Return the [x, y] coordinate for the center point of the cell that contains the specified text.  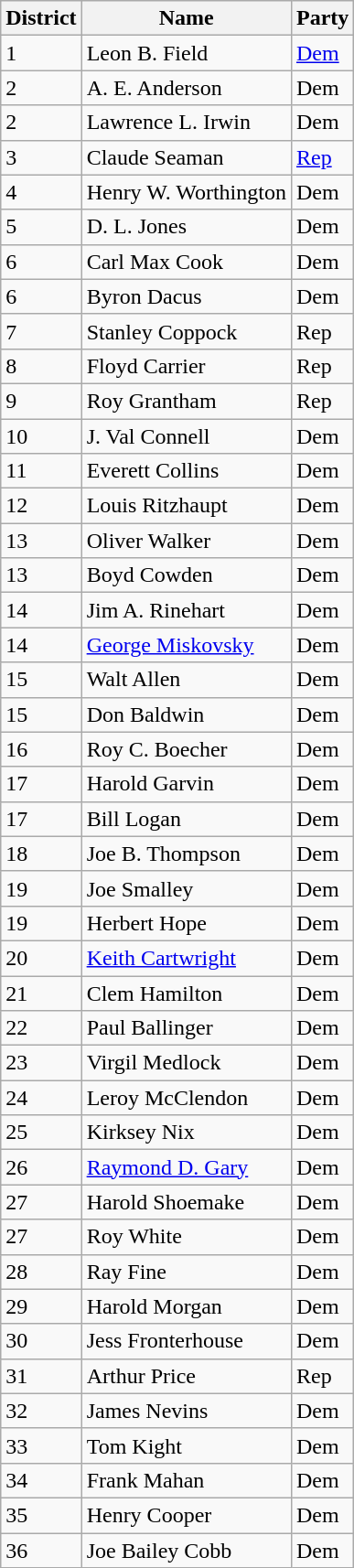
Jim A. Rinehart [187, 610]
Joe Bailey Cobb [187, 1551]
24 [41, 1098]
Virgil Medlock [187, 1063]
Herbert Hope [187, 923]
Henry W. Worthington [187, 192]
22 [41, 1028]
Bill Logan [187, 819]
Tom Kight [187, 1445]
District [41, 18]
Roy White [187, 1237]
29 [41, 1306]
16 [41, 749]
7 [41, 331]
26 [41, 1167]
30 [41, 1341]
Name [187, 18]
Ray Fine [187, 1272]
Raymond D. Gary [187, 1167]
Everett Collins [187, 471]
18 [41, 854]
Floyd Carrier [187, 366]
A. E. Anderson [187, 88]
Jess Fronterhouse [187, 1341]
D. L. Jones [187, 227]
25 [41, 1133]
3 [41, 157]
35 [41, 1515]
10 [41, 436]
Walt Allen [187, 680]
34 [41, 1480]
23 [41, 1063]
George Miskovsky [187, 645]
Harold Garvin [187, 784]
J. Val Connell [187, 436]
9 [41, 401]
1 [41, 53]
Harold Shoemake [187, 1202]
Byron Dacus [187, 296]
28 [41, 1272]
11 [41, 471]
Party [322, 18]
Joe Smalley [187, 888]
8 [41, 366]
21 [41, 993]
Roy C. Boecher [187, 749]
4 [41, 192]
James Nevins [187, 1411]
Roy Grantham [187, 401]
20 [41, 958]
Keith Cartwright [187, 958]
Clem Hamilton [187, 993]
Joe B. Thompson [187, 854]
Stanley Coppock [187, 331]
5 [41, 227]
Henry Cooper [187, 1515]
Carl Max Cook [187, 262]
Lawrence L. Irwin [187, 123]
Boyd Cowden [187, 575]
Frank Mahan [187, 1480]
Arthur Price [187, 1376]
Louis Ritzhaupt [187, 506]
Harold Morgan [187, 1306]
Leroy McClendon [187, 1098]
36 [41, 1551]
Claude Seaman [187, 157]
Leon B. Field [187, 53]
Oliver Walker [187, 541]
32 [41, 1411]
31 [41, 1376]
Paul Ballinger [187, 1028]
Kirksey Nix [187, 1133]
Don Baldwin [187, 714]
12 [41, 506]
33 [41, 1445]
